Detect which cell encompasses the target text, then output its (X, Y) center coordinate. 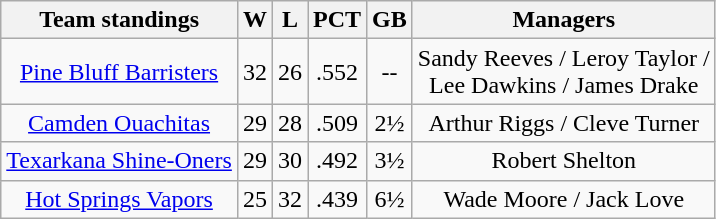
.492 (338, 161)
30 (290, 161)
Managers (564, 20)
Sandy Reeves / Leroy Taylor /Lee Dawkins / James Drake (564, 72)
Hot Springs Vapors (120, 199)
GB (390, 20)
Robert Shelton (564, 161)
-- (390, 72)
Arthur Riggs / Cleve Turner (564, 123)
.439 (338, 199)
PCT (338, 20)
.509 (338, 123)
.552 (338, 72)
Team standings (120, 20)
Texarkana Shine-Oners (120, 161)
28 (290, 123)
Pine Bluff Barristers (120, 72)
26 (290, 72)
2½ (390, 123)
Wade Moore / Jack Love (564, 199)
3½ (390, 161)
Camden Ouachitas (120, 123)
6½ (390, 199)
W (254, 20)
25 (254, 199)
L (290, 20)
